Pinpoint the cell where the given text exists, returning its [X, Y] midpoint coordinate. 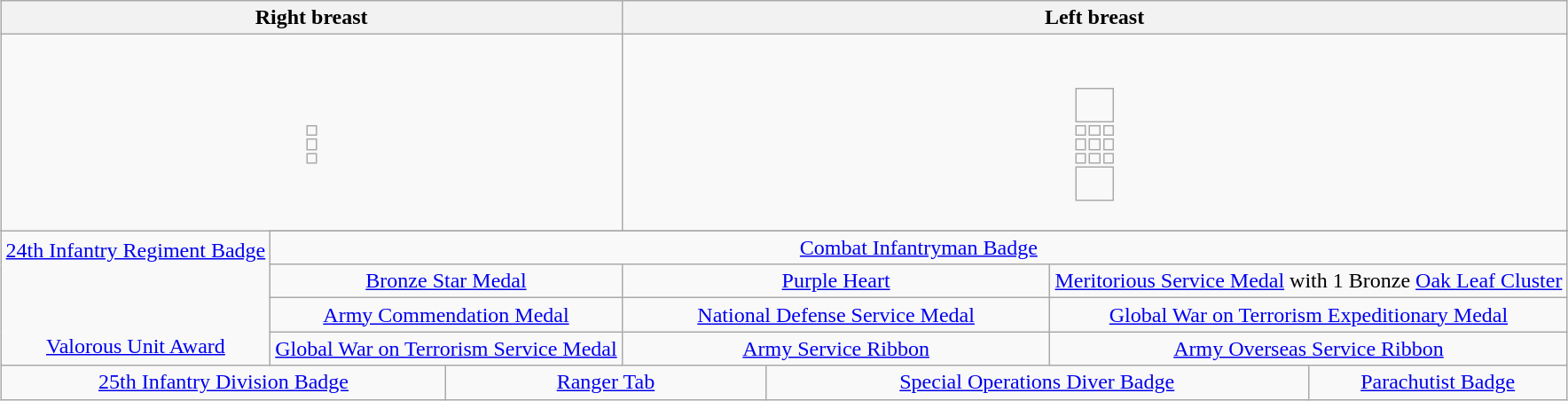
Bronze Star Medal [446, 281]
Army Overseas Service Ribbon [1309, 349]
Meritorious Service Medal with 1 Bronze Oak Leaf Cluster [1309, 281]
Ranger Tab [606, 382]
24th Infantry Regiment BadgeValorous Unit Award [136, 298]
Parachutist Badge [1437, 382]
National Defense Service Medal [835, 315]
Right breast [311, 18]
Purple Heart [835, 281]
Left breast [1094, 18]
Army Commendation Medal [446, 315]
Army Service Ribbon [835, 349]
Combat Infantryman Badge [919, 248]
25th Infantry Division Badge [223, 382]
Global War on Terrorism Expeditionary Medal [1309, 315]
Special Operations Diver Badge [1037, 382]
Global War on Terrorism Service Medal [446, 349]
